Pinpoint the cell where the given text exists, returning its (x, y) midpoint coordinate. 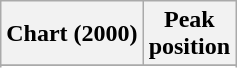
Chart (2000) (72, 34)
Peakposition (189, 34)
